Capture the cell that displays the provided text and extract its [X, Y] central coordinate. 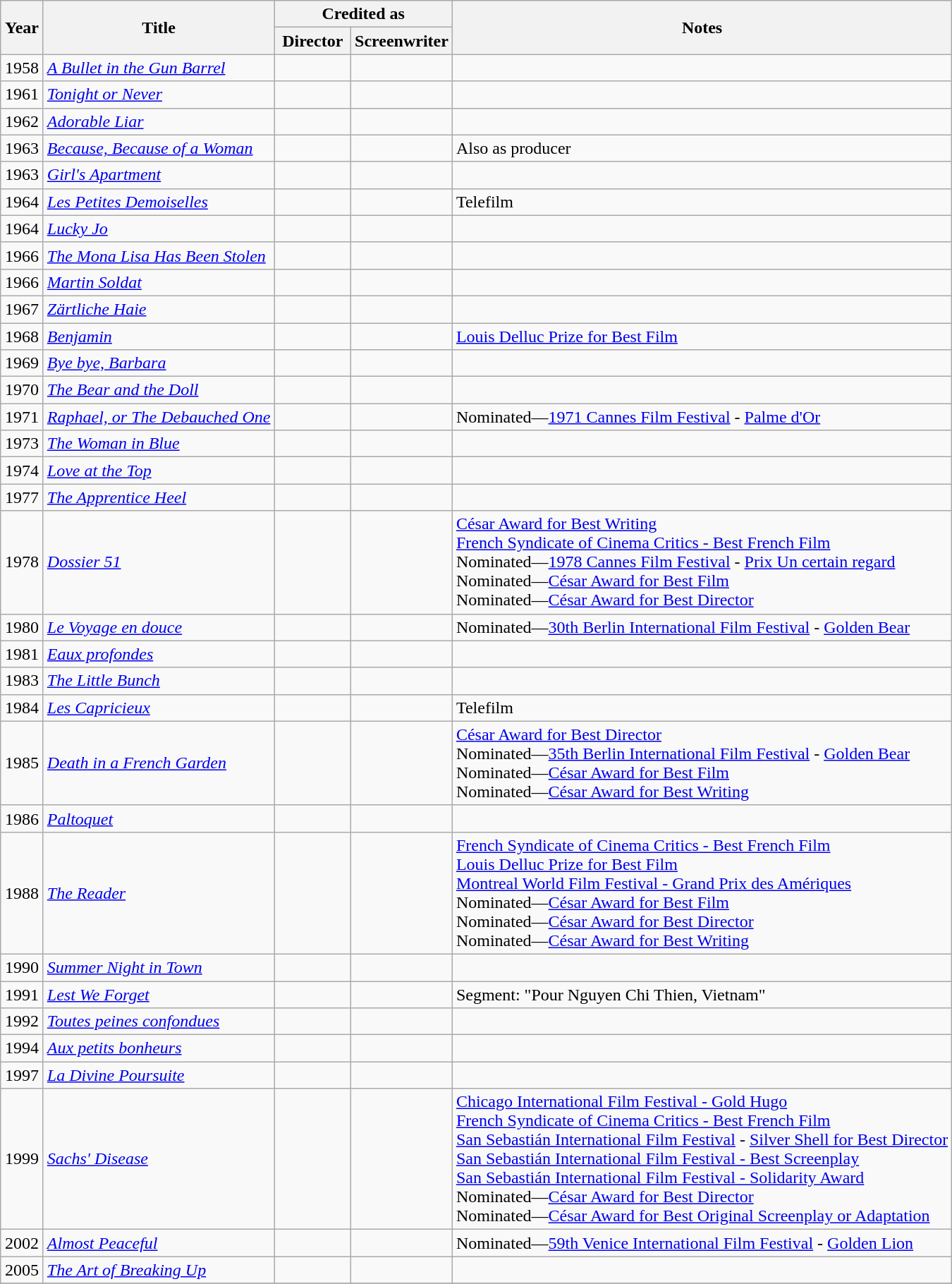
The Art of Breaking Up [159, 1270]
Dossier 51 [159, 562]
1984 [23, 708]
Notes [702, 28]
Girl's Apartment [159, 175]
1962 [23, 121]
Director [313, 41]
Zärtliche Haie [159, 309]
1985 [23, 763]
1974 [23, 471]
The Mona Lisa Has Been Stolen [159, 255]
1968 [23, 337]
Nominated—1971 Cannes Film Festival - Palme d'Or [702, 417]
1971 [23, 417]
2005 [23, 1270]
Eaux profondes [159, 654]
Nominated—30th Berlin International Film Festival - Golden Bear [702, 627]
1978 [23, 562]
1977 [23, 497]
Credited as [363, 14]
1958 [23, 68]
1961 [23, 95]
1983 [23, 681]
Bye bye, Barbara [159, 363]
1997 [23, 1075]
1967 [23, 309]
Les Petites Demoiselles [159, 202]
1969 [23, 363]
The Apprentice Heel [159, 497]
Summer Night in Town [159, 967]
Adorable Liar [159, 121]
1988 [23, 893]
Almost Peaceful [159, 1243]
Paltoquet [159, 818]
La Divine Poursuite [159, 1075]
Toutes peines confondues [159, 1022]
Aux petits bonheurs [159, 1048]
Louis Delluc Prize for Best Film [702, 337]
1986 [23, 818]
Lucky Jo [159, 229]
1980 [23, 627]
1981 [23, 654]
Benjamin [159, 337]
Because, Because of a Woman [159, 148]
Love at the Top [159, 471]
1999 [23, 1159]
The Little Bunch [159, 681]
1990 [23, 967]
Death in a French Garden [159, 763]
The Reader [159, 893]
2002 [23, 1243]
Segment: "Pour Nguyen Chi Thien, Vietnam" [702, 994]
Sachs' Disease [159, 1159]
The Bear and the Doll [159, 390]
Screenwriter [402, 41]
1973 [23, 444]
Tonight or Never [159, 95]
Le Voyage en douce [159, 627]
Year [23, 28]
Also as producer [702, 148]
1991 [23, 994]
Nominated—59th Venice International Film Festival - Golden Lion [702, 1243]
1992 [23, 1022]
Raphael, or The Debauched One [159, 417]
1970 [23, 390]
The Woman in Blue [159, 444]
1994 [23, 1048]
Lest We Forget [159, 994]
Martin Soldat [159, 282]
Les Capricieux [159, 708]
A Bullet in the Gun Barrel [159, 68]
Title [159, 28]
